Find where the given text appears and provide that cell's center as (x, y) coordinate. 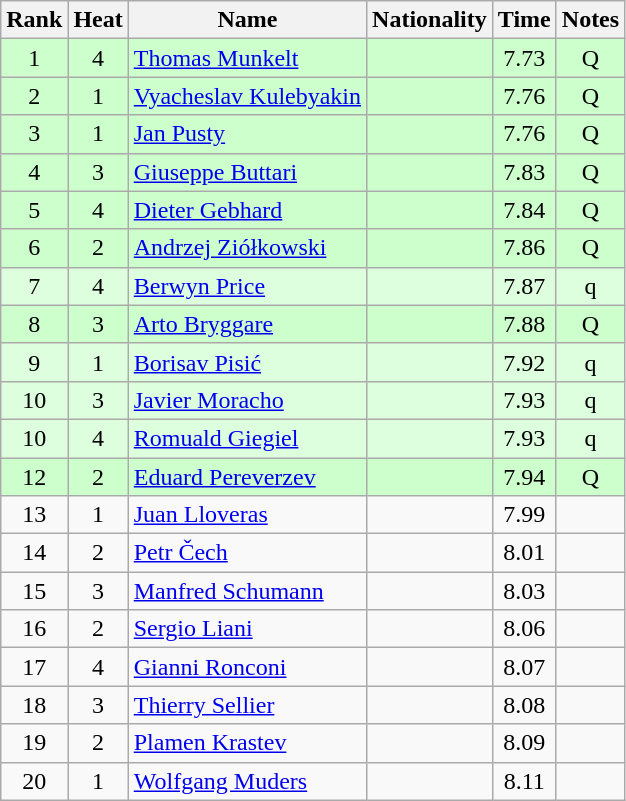
Eduard Pereverzev (247, 477)
Name (247, 20)
6 (34, 248)
Notes (590, 20)
8.09 (524, 743)
Vyacheslav Kulebyakin (247, 96)
8.03 (524, 591)
Wolfgang Muders (247, 781)
7.92 (524, 362)
7.86 (524, 248)
Arto Bryggare (247, 324)
Manfred Schumann (247, 591)
Nationality (430, 20)
Andrzej Ziółkowski (247, 248)
18 (34, 705)
Borisav Pisić (247, 362)
8.08 (524, 705)
7.73 (524, 58)
16 (34, 629)
7.87 (524, 286)
Juan Lloveras (247, 515)
13 (34, 515)
Berwyn Price (247, 286)
Time (524, 20)
Heat (98, 20)
Javier Moracho (247, 400)
8.11 (524, 781)
12 (34, 477)
Petr Čech (247, 553)
9 (34, 362)
Sergio Liani (247, 629)
Gianni Ronconi (247, 667)
8.06 (524, 629)
19 (34, 743)
17 (34, 667)
15 (34, 591)
7.84 (524, 210)
7.88 (524, 324)
8.01 (524, 553)
Jan Pusty (247, 134)
7.83 (524, 172)
Giuseppe Buttari (247, 172)
Dieter Gebhard (247, 210)
Rank (34, 20)
Plamen Krastev (247, 743)
7 (34, 286)
Thomas Munkelt (247, 58)
8.07 (524, 667)
8 (34, 324)
5 (34, 210)
14 (34, 553)
20 (34, 781)
Romuald Giegiel (247, 438)
7.99 (524, 515)
7.94 (524, 477)
Thierry Sellier (247, 705)
